Scan for the cell matching the given text and deliver its [X, Y] coordinate at center. 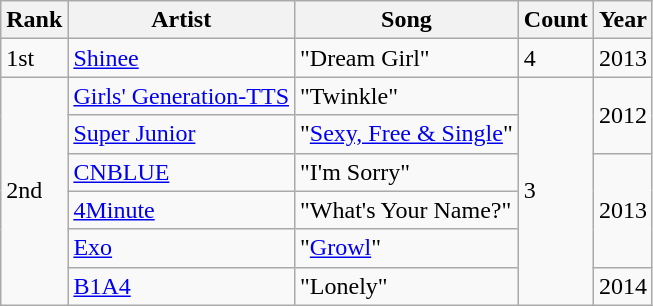
Count [556, 20]
"Dream Girl" [407, 58]
CNBLUE [182, 172]
Year [622, 20]
B1A4 [182, 286]
"Lonely" [407, 286]
"Growl" [407, 248]
Exo [182, 248]
Artist [182, 20]
"Sexy, Free & Single" [407, 134]
Super Junior [182, 134]
"What's Your Name?" [407, 210]
"Twinkle" [407, 96]
4Minute [182, 210]
"I'm Sorry" [407, 172]
4 [556, 58]
2014 [622, 286]
Girls' Generation-TTS [182, 96]
Rank [34, 20]
2nd [34, 191]
1st [34, 58]
2012 [622, 115]
Song [407, 20]
3 [556, 191]
Shinee [182, 58]
